Determine the (X, Y) coordinate at the center of the cell enclosing the given text.  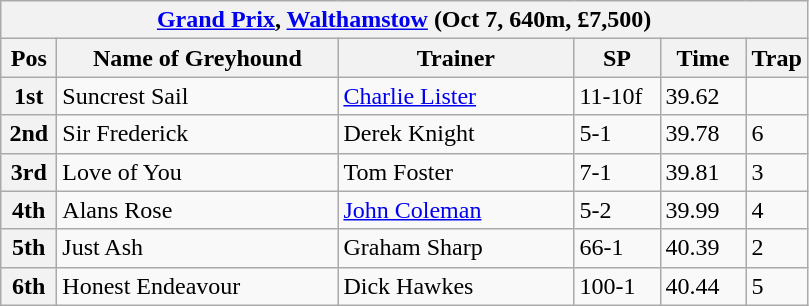
Grand Prix, Walthamstow (Oct 7, 640m, £7,500) (404, 20)
John Coleman (456, 210)
Trainer (456, 58)
Love of You (198, 172)
Graham Sharp (456, 248)
40.44 (703, 286)
Honest Endeavour (198, 286)
Sir Frederick (198, 134)
39.78 (703, 134)
6th (29, 286)
39.62 (703, 96)
Suncrest Sail (198, 96)
66-1 (617, 248)
3 (776, 172)
Time (703, 58)
5-1 (617, 134)
39.99 (703, 210)
Derek Knight (456, 134)
6 (776, 134)
2nd (29, 134)
11-10f (617, 96)
3rd (29, 172)
39.81 (703, 172)
Just Ash (198, 248)
4 (776, 210)
7-1 (617, 172)
Pos (29, 58)
4th (29, 210)
5-2 (617, 210)
5th (29, 248)
Charlie Lister (456, 96)
100-1 (617, 286)
5 (776, 286)
Alans Rose (198, 210)
Dick Hawkes (456, 286)
1st (29, 96)
Name of Greyhound (198, 58)
Tom Foster (456, 172)
2 (776, 248)
40.39 (703, 248)
Trap (776, 58)
SP (617, 58)
